Pinpoint the cell where the given text exists, returning its [X, Y] midpoint coordinate. 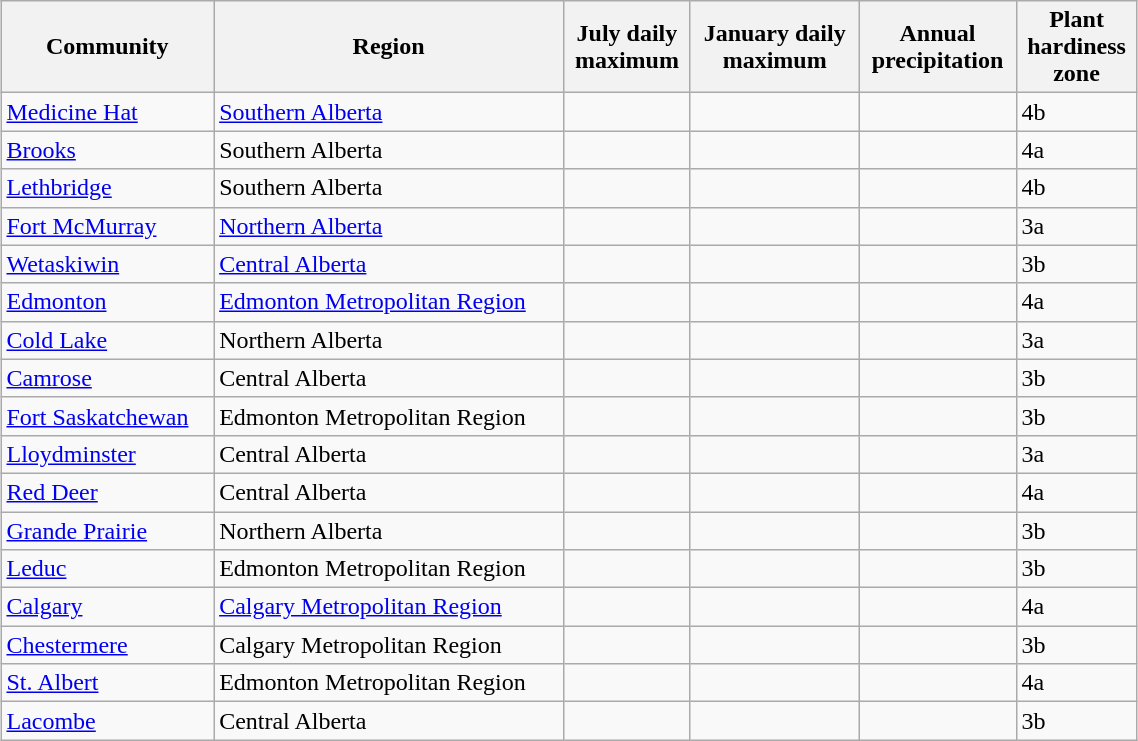
Brooks [108, 150]
Region [389, 47]
Chestermere [108, 645]
Cold Lake [108, 340]
Fort McMurray [108, 226]
Red Deer [108, 492]
Lethbridge [108, 188]
Lacombe [108, 721]
Medicine Hat [108, 112]
Calgary [108, 607]
Camrose [108, 378]
Wetaskiwin [108, 264]
Annualprecipitation [938, 47]
Edmonton [108, 302]
July dailymaximum [628, 47]
Community [108, 47]
Planthardinesszone [1076, 47]
Leduc [108, 569]
Lloydminster [108, 454]
St. Albert [108, 683]
January dailymaximum [774, 47]
Grande Prairie [108, 531]
Fort Saskatchewan [108, 416]
